Determine the [x, y] coordinate at the center of the cell enclosing the given text.  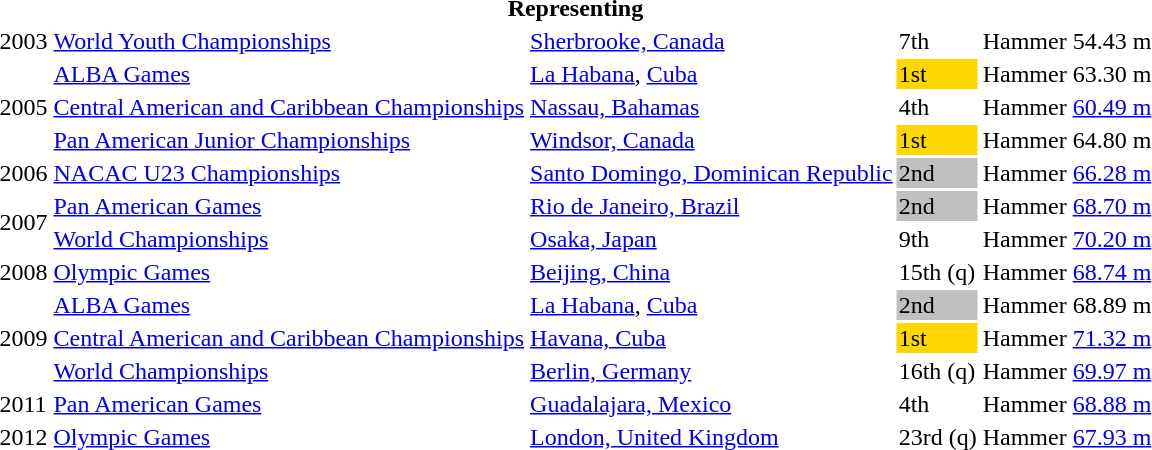
Pan American Junior Championships [289, 140]
Windsor, Canada [712, 140]
Guadalajara, Mexico [712, 404]
Beijing, China [712, 272]
Rio de Janeiro, Brazil [712, 206]
16th (q) [938, 371]
Sherbrooke, Canada [712, 41]
15th (q) [938, 272]
Osaka, Japan [712, 239]
7th [938, 41]
Havana, Cuba [712, 338]
World Youth Championships [289, 41]
9th [938, 239]
NACAC U23 Championships [289, 173]
Berlin, Germany [712, 371]
Nassau, Bahamas [712, 107]
Santo Domingo, Dominican Republic [712, 173]
Olympic Games [289, 272]
